For the text-containing cell, return its midpoint in [x, y] coordinate format. 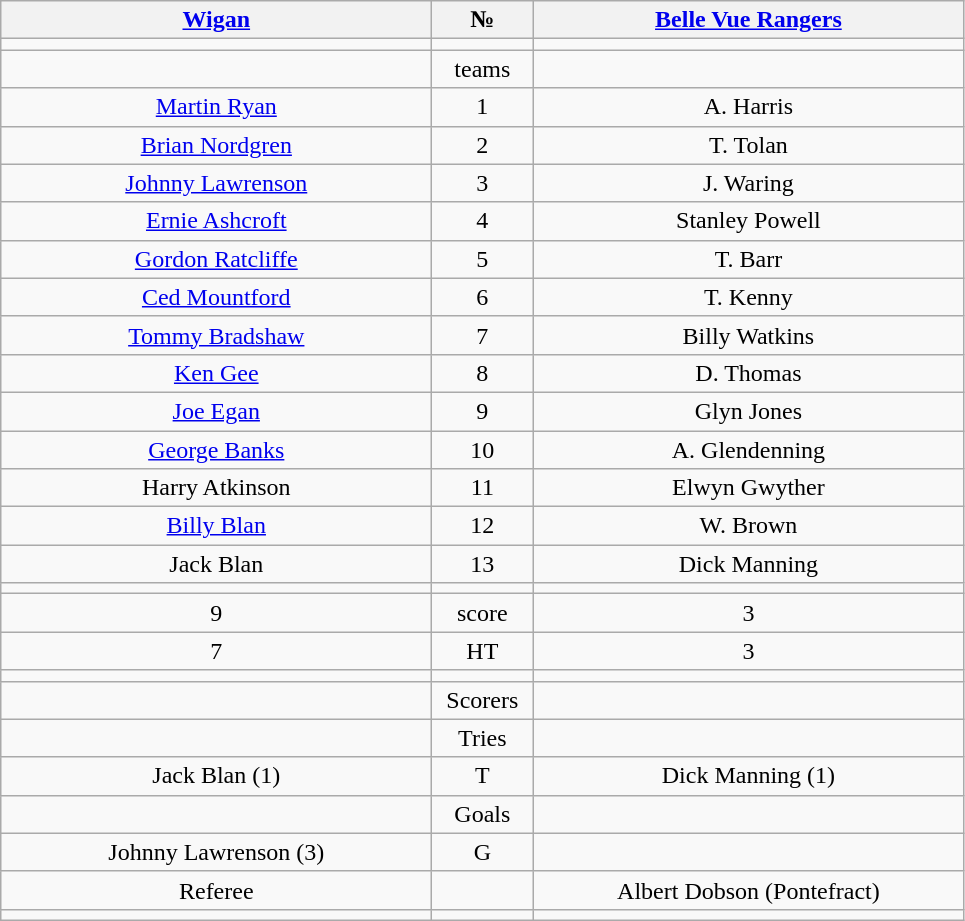
J. Waring [748, 183]
George Banks [216, 449]
G [482, 852]
D. Thomas [748, 373]
Jack Blan (1) [216, 776]
Jack Blan [216, 564]
Elwyn Gwyther [748, 488]
Belle Vue Rangers [748, 20]
T. Kenny [748, 297]
Albert Dobson (Pontefract) [748, 890]
13 [482, 564]
Ernie Ashcroft [216, 221]
2 [482, 145]
Johnny Lawrenson (3) [216, 852]
T. Tolan [748, 145]
A. Glendenning [748, 449]
12 [482, 526]
A. Harris [748, 107]
Martin Ryan [216, 107]
8 [482, 373]
Ken Gee [216, 373]
Brian Nordgren [216, 145]
Dick Manning (1) [748, 776]
T [482, 776]
Wigan [216, 20]
HT [482, 651]
10 [482, 449]
Billy Blan [216, 526]
5 [482, 259]
T. Barr [748, 259]
6 [482, 297]
Referee [216, 890]
Harry Atkinson [216, 488]
11 [482, 488]
Tries [482, 738]
Dick Manning [748, 564]
Scorers [482, 700]
4 [482, 221]
teams [482, 69]
Joe Egan [216, 411]
1 [482, 107]
Johnny Lawrenson [216, 183]
Gordon Ratcliffe [216, 259]
Glyn Jones [748, 411]
№ [482, 20]
score [482, 613]
Stanley Powell [748, 221]
Goals [482, 814]
W. Brown [748, 526]
Tommy Bradshaw [216, 335]
Ced Mountford [216, 297]
Billy Watkins [748, 335]
